Find where the given text appears and provide that cell's center as (X, Y) coordinate. 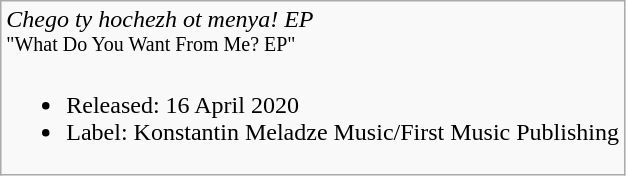
Chego ty hochezh ot menya! EP"What Do You Want From Me? EP"Released: 16 April 2020Label: Konstantin Meladze Music/First Music Publishing (313, 88)
